Scan for the cell matching the given text and deliver its (x, y) coordinate at center. 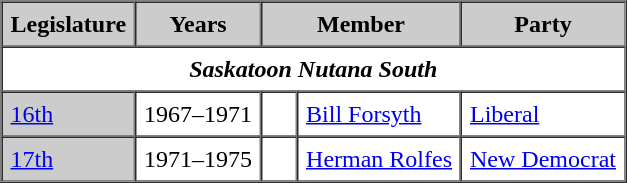
Saskatoon Nutana South (314, 68)
Years (198, 24)
Herman Rolfes (379, 158)
1971–1975 (198, 158)
New Democrat (543, 158)
Liberal (543, 114)
1967–1971 (198, 114)
Member (361, 24)
Legislature (69, 24)
Bill Forsyth (379, 114)
16th (69, 114)
17th (69, 158)
Party (543, 24)
